Identify which cell holds the provided text, then report its (X, Y) central coordinate. 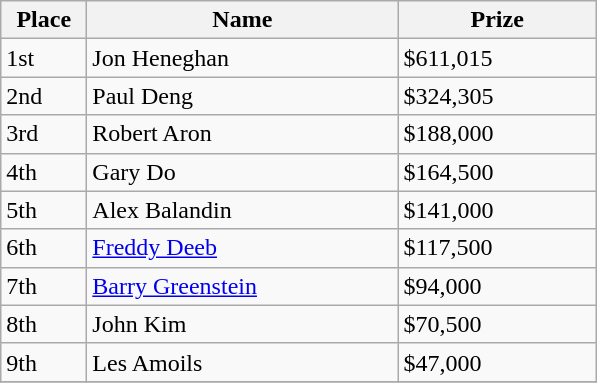
8th (44, 324)
2nd (44, 96)
Paul Deng (242, 96)
$117,500 (498, 248)
$141,000 (498, 210)
7th (44, 286)
Les Amoils (242, 362)
$70,500 (498, 324)
$47,000 (498, 362)
Prize (498, 20)
1st (44, 58)
Alex Balandin (242, 210)
$324,305 (498, 96)
Place (44, 20)
$611,015 (498, 58)
3rd (44, 134)
John Kim (242, 324)
$188,000 (498, 134)
Robert Aron (242, 134)
$94,000 (498, 286)
Barry Greenstein (242, 286)
Gary Do (242, 172)
5th (44, 210)
Name (242, 20)
6th (44, 248)
Jon Heneghan (242, 58)
9th (44, 362)
4th (44, 172)
$164,500 (498, 172)
Freddy Deeb (242, 248)
